Locate the cell with the specified text and output its [X, Y] center coordinate. 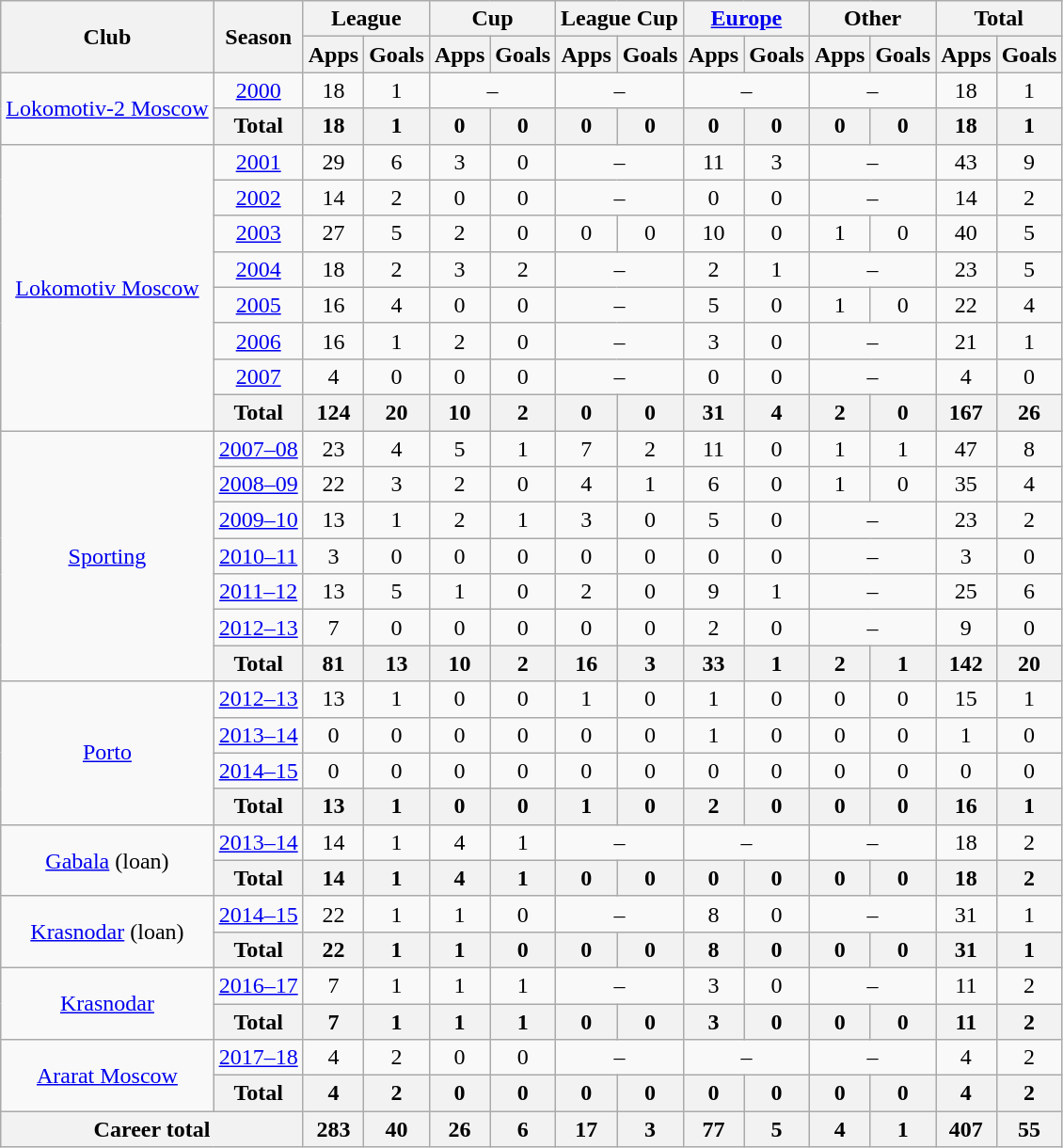
Lokomotiv Moscow [107, 287]
77 [713, 1129]
47 [966, 449]
Cup [492, 19]
Gabala (loan) [107, 860]
Ararat Moscow [107, 1076]
2011–12 [258, 592]
Porto [107, 753]
2016–17 [258, 985]
Sporting [107, 556]
29 [333, 162]
Season [258, 37]
27 [333, 233]
2003 [258, 233]
2009–10 [258, 520]
25 [966, 592]
2007–08 [258, 449]
33 [713, 663]
Career total [152, 1129]
2010–11 [258, 556]
Europe [746, 19]
Club [107, 37]
Krasnodar (loan) [107, 932]
2017–18 [258, 1058]
407 [966, 1129]
21 [966, 341]
2006 [258, 341]
55 [1029, 1129]
League Cup [620, 19]
2001 [258, 162]
Other [872, 19]
167 [966, 412]
81 [333, 663]
2002 [258, 198]
2007 [258, 376]
43 [966, 162]
124 [333, 412]
17 [587, 1129]
2005 [258, 305]
35 [966, 485]
2004 [258, 269]
15 [966, 699]
League [366, 19]
Lokomotiv-2 Moscow [107, 108]
283 [333, 1129]
2008–09 [258, 485]
2000 [258, 90]
142 [966, 663]
Krasnodar [107, 1003]
